Return [x, y] of the center of cell containing provided text 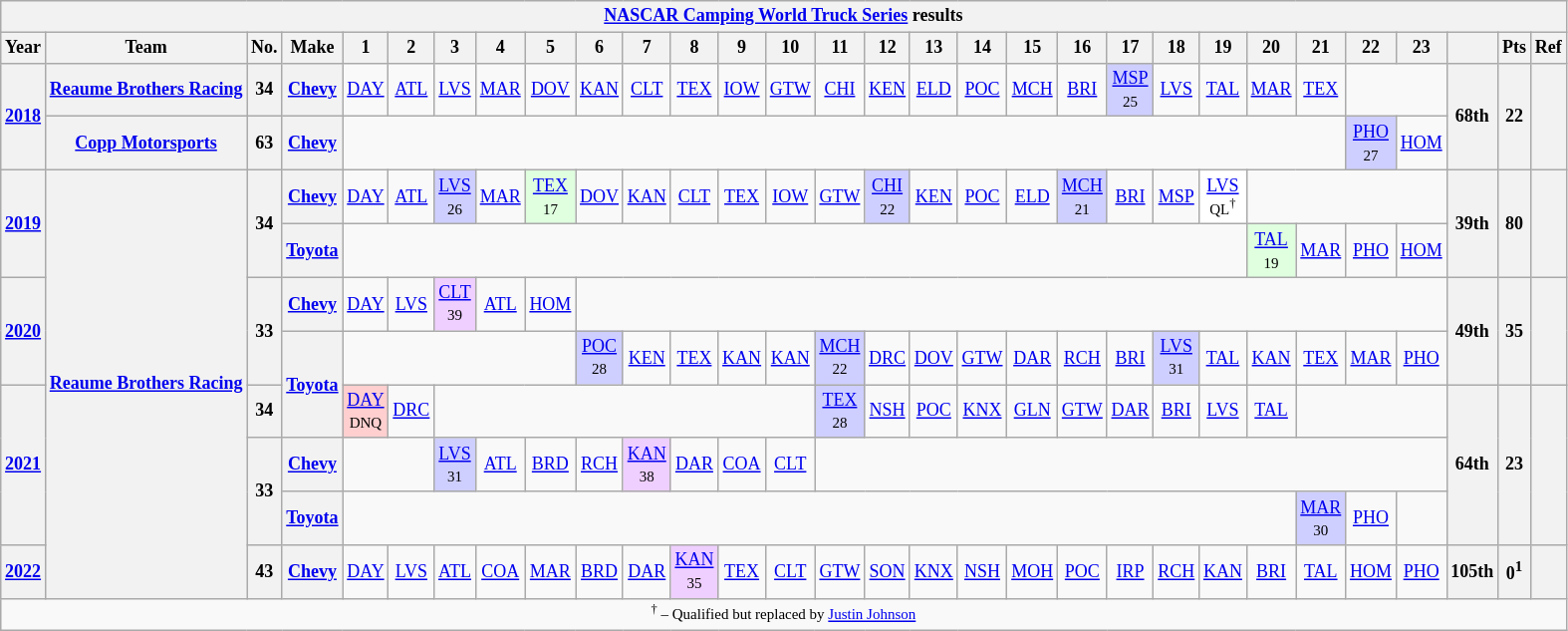
2021 [24, 465]
14 [982, 48]
IRP [1130, 572]
TAL19 [1271, 251]
MSP [1176, 196]
CHI [840, 90]
35 [1514, 331]
105th [1472, 572]
3 [455, 48]
LVS26 [455, 196]
4 [500, 48]
63 [265, 144]
18 [1176, 48]
17 [1130, 48]
2020 [24, 331]
† – Qualified but replaced by Justin Johnson [783, 614]
20 [1271, 48]
MSP25 [1130, 90]
6 [600, 48]
Make [313, 48]
MOH [1032, 572]
13 [933, 48]
10 [790, 48]
MAR30 [1321, 518]
5 [550, 48]
GLN [1032, 412]
49th [1472, 331]
DAYDNQ [366, 412]
CLT39 [455, 304]
Ref [1548, 48]
No. [265, 48]
KAN38 [647, 465]
Pts [1514, 48]
Copp Motorsports [145, 144]
MCH21 [1083, 196]
TEX17 [550, 196]
64th [1472, 465]
43 [265, 572]
80 [1514, 223]
8 [694, 48]
POC28 [600, 358]
1 [366, 48]
2018 [24, 116]
NASCAR Camping World Truck Series results [783, 16]
LVSQL† [1223, 196]
Year [24, 48]
PHO27 [1371, 144]
Team [145, 48]
2019 [24, 223]
68th [1472, 116]
9 [742, 48]
MCH [1032, 90]
TEX28 [840, 412]
2022 [24, 572]
39th [1472, 223]
MCH22 [840, 358]
CHI22 [888, 196]
SON [888, 572]
15 [1032, 48]
01 [1514, 572]
21 [1321, 48]
11 [840, 48]
19 [1223, 48]
16 [1083, 48]
2 [411, 48]
7 [647, 48]
12 [888, 48]
KAN35 [694, 572]
